Provide the (X, Y) coordinate of the cell's center where the given text is located.  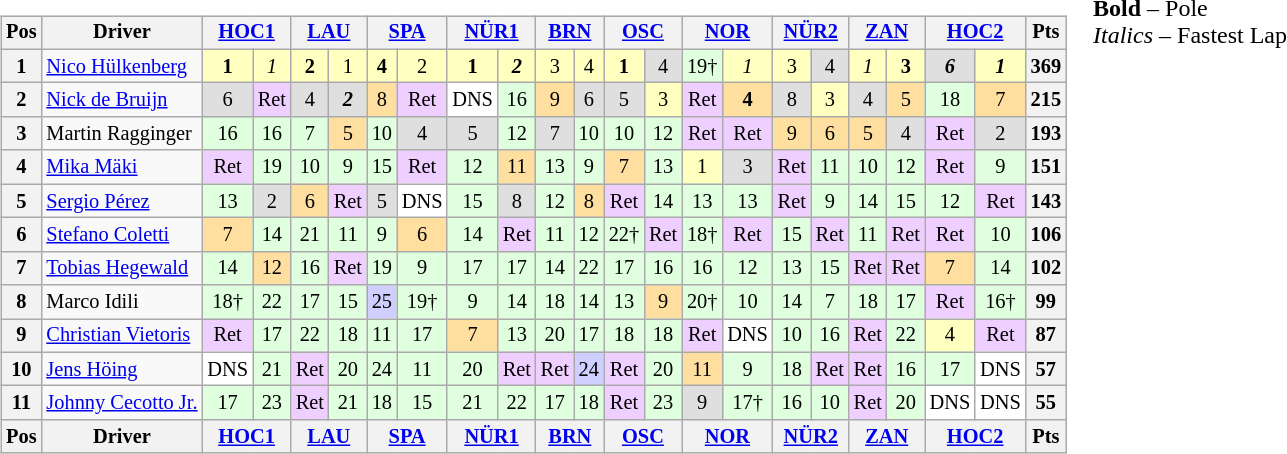
Martin Ragginger (122, 134)
369 (1046, 66)
25 (382, 302)
22† (624, 235)
143 (1046, 201)
Marco Idili (122, 302)
102 (1046, 268)
16† (1000, 302)
Mika Mäki (122, 167)
Christian Vietoris (122, 336)
Nico Hülkenberg (122, 66)
17† (747, 403)
Johnny Cecotto Jr. (122, 403)
55 (1046, 403)
Sergio Pérez (122, 201)
Nick de Bruijn (122, 100)
Jens Höing (122, 369)
57 (1046, 369)
193 (1046, 134)
87 (1046, 336)
20† (702, 302)
99 (1046, 302)
106 (1046, 235)
215 (1046, 100)
151 (1046, 167)
Stefano Coletti (122, 235)
Tobias Hegewald (122, 268)
